Output the [x, y] coordinate of the center of the cell containing the given text.  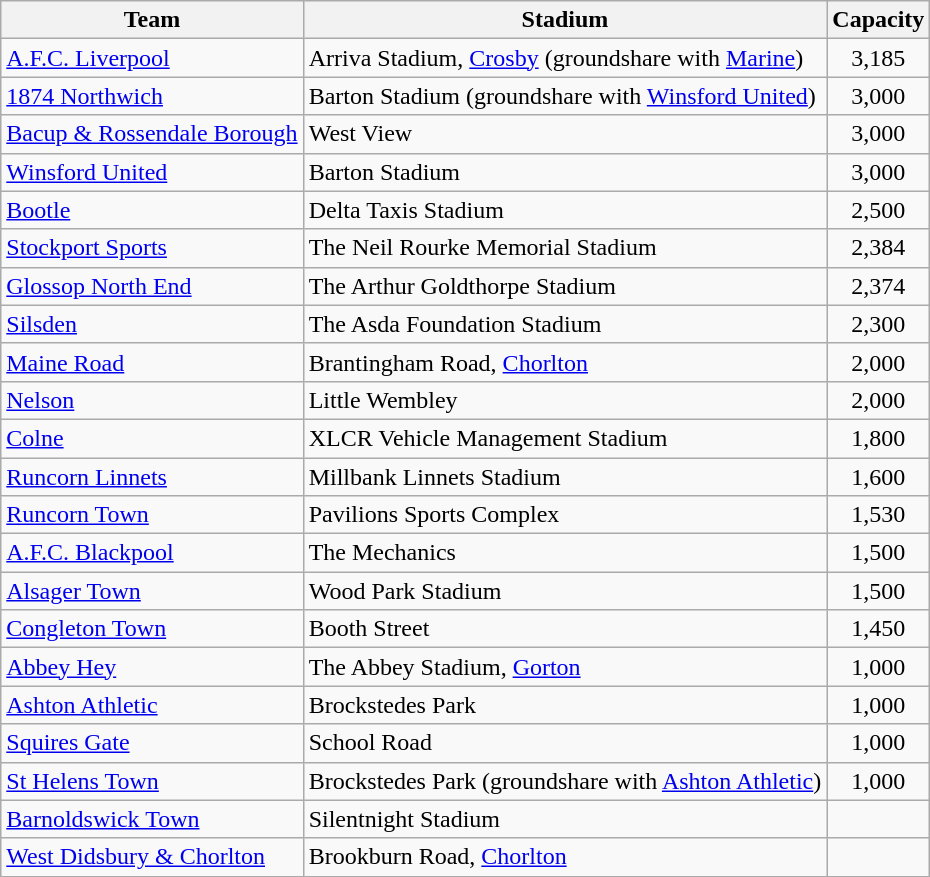
Wood Park Stadium [565, 591]
Glossop North End [152, 286]
2,300 [878, 324]
Squires Gate [152, 743]
The Arthur Goldthorpe Stadium [565, 286]
The Mechanics [565, 553]
Silsden [152, 324]
Brookburn Road, Chorlton [565, 857]
Stockport Sports [152, 248]
Runcorn Linnets [152, 477]
St Helens Town [152, 781]
School Road [565, 743]
Abbey Hey [152, 667]
A.F.C. Blackpool [152, 553]
Ashton Athletic [152, 705]
Millbank Linnets Stadium [565, 477]
Pavilions Sports Complex [565, 515]
1,600 [878, 477]
Brockstedes Park [565, 705]
XLCR Vehicle Management Stadium [565, 438]
2,374 [878, 286]
Bootle [152, 210]
Little Wembley [565, 400]
1,800 [878, 438]
Runcorn Town [152, 515]
Capacity [878, 20]
Bacup & Rossendale Borough [152, 134]
West Didsbury & Chorlton [152, 857]
West View [565, 134]
Barton Stadium (groundshare with Winsford United) [565, 96]
The Abbey Stadium, Gorton [565, 667]
1,450 [878, 629]
2,500 [878, 210]
The Asda Foundation Stadium [565, 324]
1874 Northwich [152, 96]
The Neil Rourke Memorial Stadium [565, 248]
Colne [152, 438]
Brockstedes Park (groundshare with Ashton Athletic) [565, 781]
Nelson [152, 400]
Brantingham Road, Chorlton [565, 362]
1,530 [878, 515]
Delta Taxis Stadium [565, 210]
Booth Street [565, 629]
Stadium [565, 20]
Maine Road [152, 362]
Barnoldswick Town [152, 819]
Congleton Town [152, 629]
A.F.C. Liverpool [152, 58]
Winsford United [152, 172]
Barton Stadium [565, 172]
Arriva Stadium, Crosby (groundshare with Marine) [565, 58]
Team [152, 20]
Silentnight Stadium [565, 819]
Alsager Town [152, 591]
3,185 [878, 58]
2,384 [878, 248]
